Return the [X, Y] coordinate for the center point of the cell that contains the specified text.  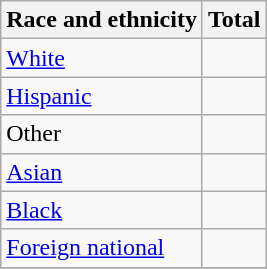
Race and ethnicity [102, 20]
Total [234, 20]
Foreign national [102, 248]
Black [102, 210]
Asian [102, 172]
Hispanic [102, 96]
White [102, 58]
Other [102, 134]
